Capture the cell that displays the provided text and extract its [X, Y] central coordinate. 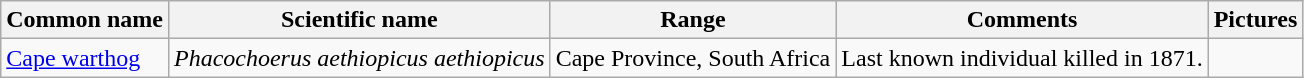
Cape warthog [85, 58]
Cape Province, South Africa [693, 58]
Pictures [1256, 20]
Last known individual killed in 1871. [1022, 58]
Phacochoerus aethiopicus aethiopicus [359, 58]
Comments [1022, 20]
Scientific name [359, 20]
Common name [85, 20]
Range [693, 20]
